Scan for the cell matching the given text and deliver its (x, y) coordinate at center. 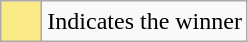
Indicates the winner (145, 22)
